Extract the (x, y) coordinate from the center of the cell holding the provided text.  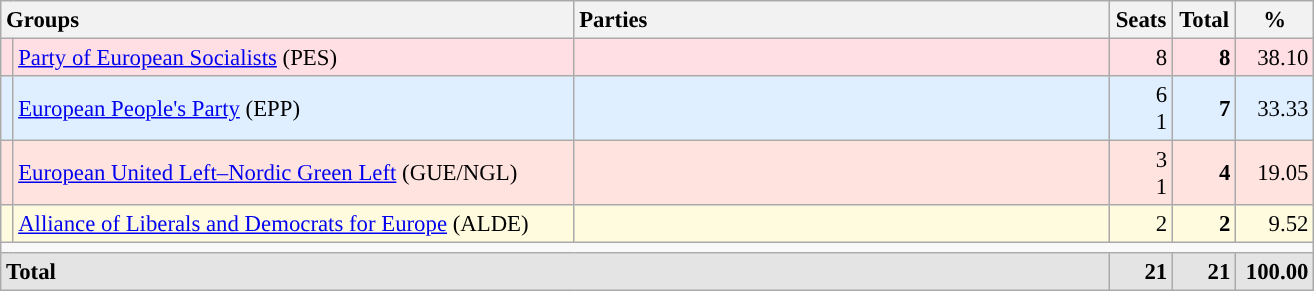
Alliance of Liberals and Democrats for Europe (ALDE) (294, 224)
Total (1204, 20)
Seats (1140, 20)
European People's Party (EPP) (294, 108)
Party of European Socialists (PES) (294, 58)
% (1275, 20)
7 (1204, 108)
19.05 (1275, 174)
9.52 (1275, 224)
61 (1140, 108)
Parties (842, 20)
4 (1204, 174)
31 (1140, 174)
38.10 (1275, 58)
33.33 (1275, 108)
European United Left–Nordic Green Left (GUE/NGL) (294, 174)
Groups (288, 20)
